Capture the cell that displays the provided text and extract its [x, y] central coordinate. 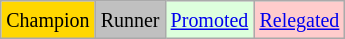
Champion [48, 20]
Relegated [300, 20]
Promoted [210, 20]
Runner [130, 20]
